Determine the (x, y) coordinate at the center of the cell enclosing the given text.  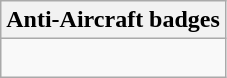
Anti-Aircraft badges (114, 20)
